Extract the [X, Y] coordinate from the center of the cell holding the provided text.  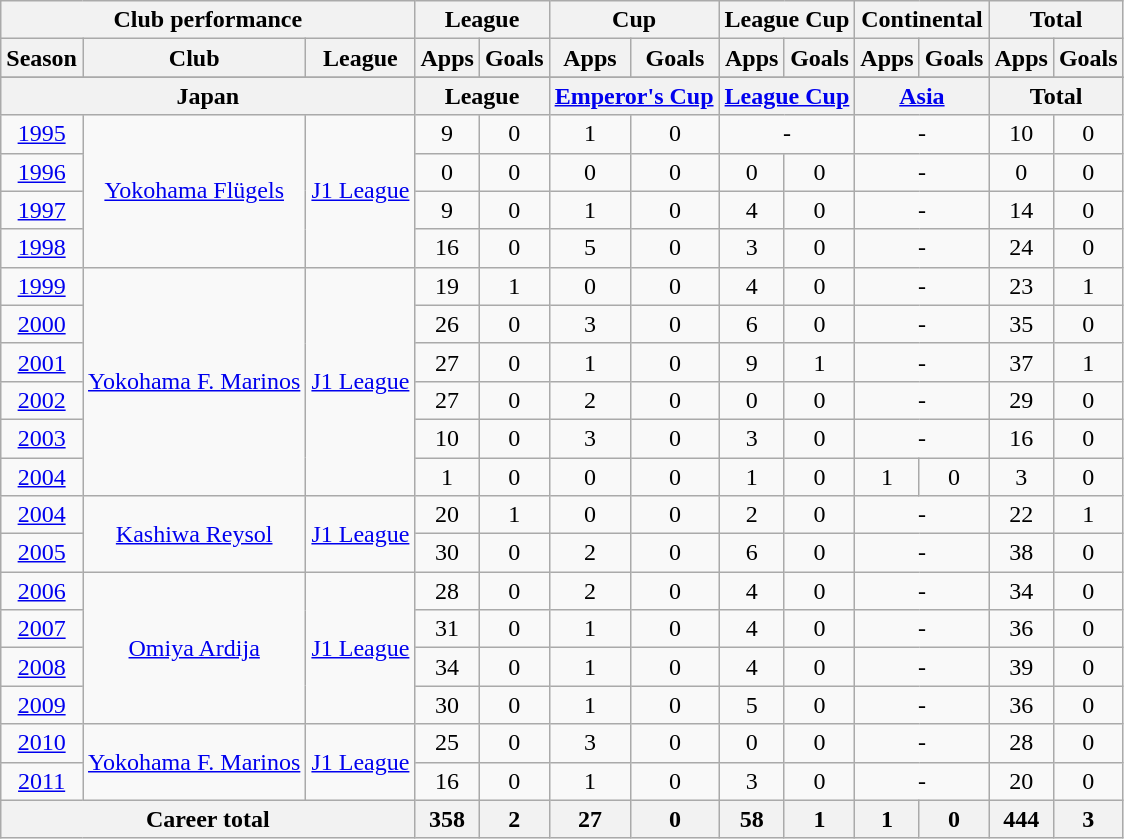
Yokohama Flügels [194, 191]
2007 [42, 629]
19 [447, 286]
2010 [42, 743]
22 [1021, 515]
25 [447, 743]
Club [194, 58]
1996 [42, 172]
2002 [42, 400]
2009 [42, 705]
Emperor's Cup [634, 96]
Omiya Ardija [194, 648]
2001 [42, 362]
Kashiwa Reysol [194, 534]
Cup [634, 20]
Continental [922, 20]
358 [447, 819]
Asia [922, 96]
1995 [42, 134]
26 [447, 324]
39 [1021, 667]
31 [447, 629]
2005 [42, 553]
2008 [42, 667]
29 [1021, 400]
24 [1021, 248]
2003 [42, 438]
1998 [42, 248]
38 [1021, 553]
14 [1021, 210]
2000 [42, 324]
1997 [42, 210]
Japan [208, 96]
Career total [208, 819]
23 [1021, 286]
2006 [42, 591]
Season [42, 58]
2011 [42, 781]
37 [1021, 362]
1999 [42, 286]
444 [1021, 819]
Club performance [208, 20]
35 [1021, 324]
58 [752, 819]
